Return the [X, Y] coordinate for the center point of the cell that contains the specified text.  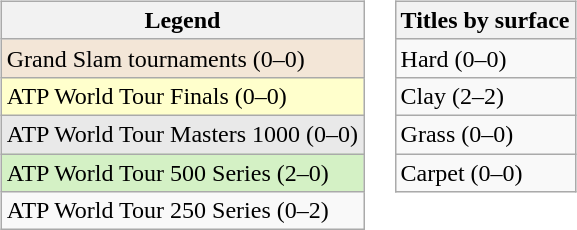
Grand Slam tournaments (0–0) [182, 58]
ATP World Tour 250 Series (0–2) [182, 211]
ATP World Tour 500 Series (2–0) [182, 173]
Carpet (0–0) [485, 173]
Titles by surface [485, 20]
Clay (2–2) [485, 96]
ATP World Tour Finals (0–0) [182, 96]
ATP World Tour Masters 1000 (0–0) [182, 134]
Legend [182, 20]
Hard (0–0) [485, 58]
Grass (0–0) [485, 134]
